From the cell containing the given text, extract its center point as (X, Y) coordinate. 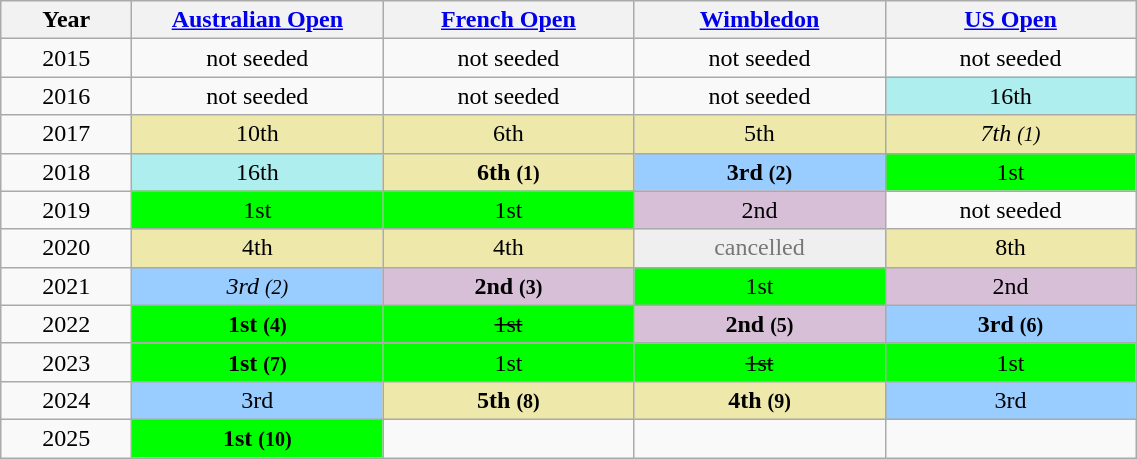
2nd (3) (508, 286)
2016 (66, 96)
2020 (66, 248)
2021 (66, 286)
US Open (1010, 20)
5th (760, 134)
2nd (5) (760, 324)
2017 (66, 134)
cancelled (760, 248)
1st (10) (258, 438)
2024 (66, 400)
2019 (66, 210)
2023 (66, 362)
2025 (66, 438)
French Open (508, 20)
3rd (6) (1010, 324)
2018 (66, 172)
1st (4) (258, 324)
Year (66, 20)
10th (258, 134)
4th (9) (760, 400)
6th (1) (508, 172)
2015 (66, 58)
Australian Open (258, 20)
2022 (66, 324)
6th (508, 134)
1st (7) (258, 362)
8th (1010, 248)
7th (1) (1010, 134)
5th (8) (508, 400)
Wimbledon (760, 20)
